Extract the (X, Y) coordinate from the center of the cell holding the provided text.  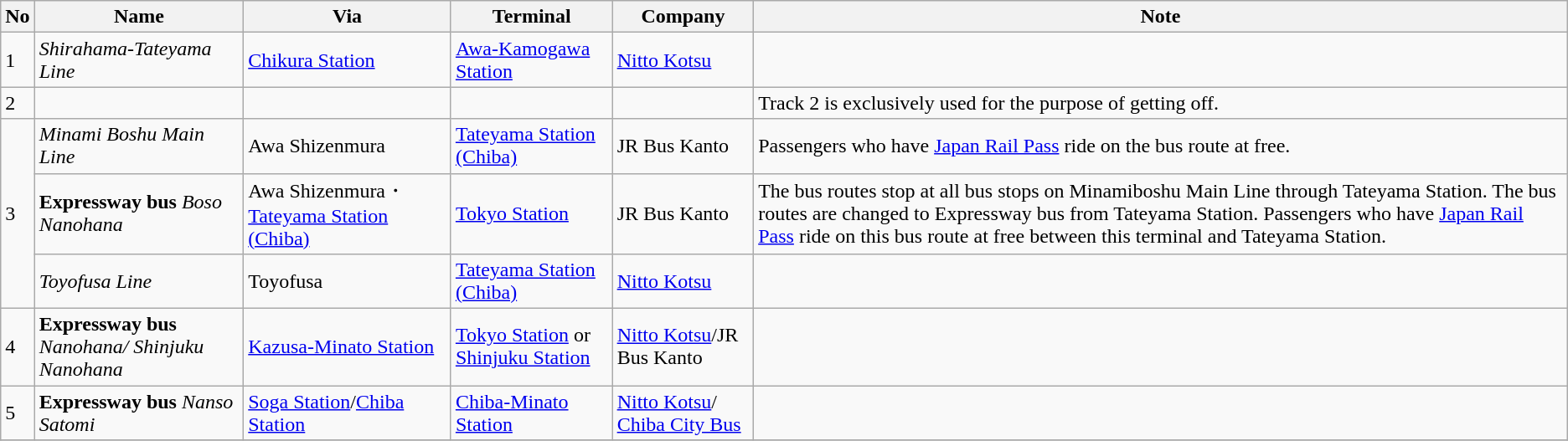
Awa Shizenmura・Tateyama Station (Chiba) (348, 214)
5 (18, 413)
Note (1161, 17)
Soga Station/Chiba Station (348, 413)
1 (18, 60)
Awa Shizenmura (348, 146)
Kazusa-Minato Station (348, 347)
Passengers who have Japan Rail Pass ride on the bus route at free. (1161, 146)
2 (18, 103)
Track 2 is exclusively used for the purpose of getting off. (1161, 103)
Nitto Kotsu/JR Bus Kanto (683, 347)
Toyofusa Line (139, 281)
Minami Boshu Main Line (139, 146)
Expressway bus Boso Nanohana (139, 214)
4 (18, 347)
Toyofusa (348, 281)
Name (139, 17)
Company (683, 17)
Nitto Kotsu/ Chiba City Bus (683, 413)
Chikura Station (348, 60)
Chiba-Minato Station (531, 413)
3 (18, 214)
Shirahama-Tateyama Line (139, 60)
Awa-Kamogawa Station (531, 60)
Tokyo Station (531, 214)
Tokyo Station or Shinjuku Station (531, 347)
No (18, 17)
Expressway bus Nanohana/ Shinjuku Nanohana (139, 347)
Terminal (531, 17)
Expressway bus Nanso Satomi (139, 413)
Via (348, 17)
